Scan for the cell matching the given text and deliver its (X, Y) coordinate at center. 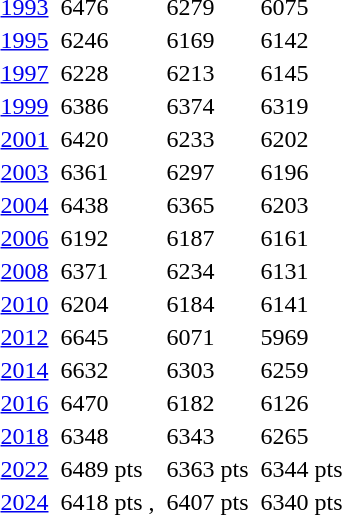
6348 (108, 436)
6169 (208, 40)
6343 (208, 436)
6386 (108, 106)
6234 (208, 271)
6371 (108, 271)
6361 (108, 172)
6297 (208, 172)
6071 (208, 337)
6438 (108, 205)
6489 pts (108, 469)
6363 pts (208, 469)
6632 (108, 370)
6303 (208, 370)
6470 (108, 403)
6184 (208, 304)
6182 (208, 403)
6192 (108, 238)
6187 (208, 238)
6228 (108, 73)
6645 (108, 337)
6374 (208, 106)
6204 (108, 304)
6365 (208, 205)
6246 (108, 40)
6213 (208, 73)
6233 (208, 139)
6420 (108, 139)
